Determine the (X, Y) coordinate at the center of the cell enclosing the given text.  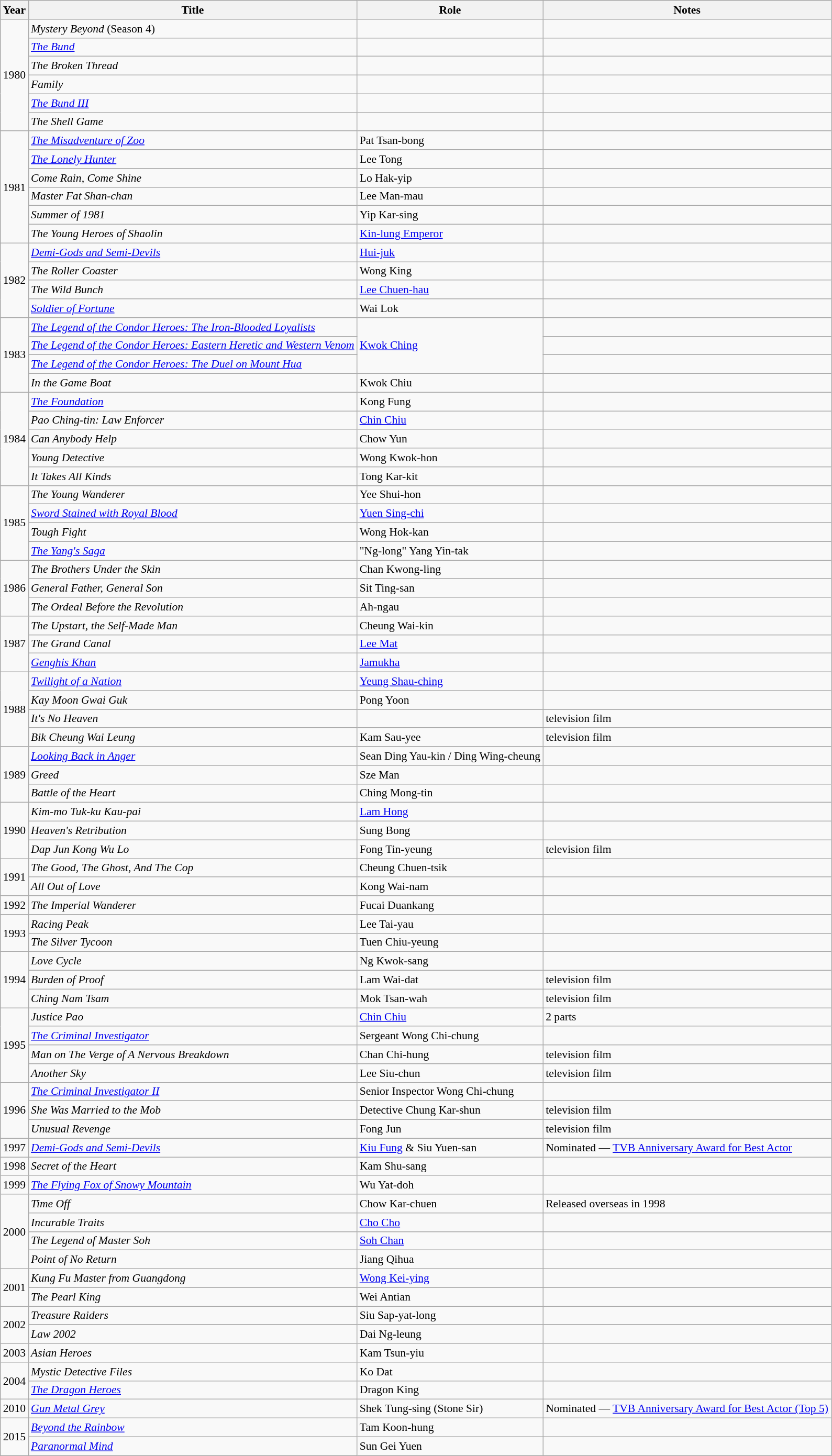
Mystic Detective Files (193, 1372)
Kin-lung Emperor (450, 234)
Sung Bong (450, 831)
Can Anybody Help (193, 439)
Wong King (450, 271)
1999 (15, 1185)
The Young Wanderer (193, 495)
Dragon King (450, 1390)
Released overseas in 1998 (687, 1204)
The Grand Canal (193, 644)
2003 (15, 1353)
Cho Cho (450, 1222)
Kim-mo Tuk-ku Kau-pai (193, 812)
The Legend of the Condor Heroes: Eastern Heretic and Western Venom (193, 346)
Looking Back in Anger (193, 756)
Soldier of Fortune (193, 308)
Bik Cheung Wai Leung (193, 738)
Title (193, 10)
The Legend of the Condor Heroes: The Duel on Mount Hua (193, 364)
Kwok Ching (450, 346)
Gun Metal Grey (193, 1409)
The Wild Bunch (193, 290)
Wei Antian (450, 1297)
Tough Fight (193, 532)
Kwok Chiu (450, 383)
1980 (15, 75)
1990 (15, 830)
Wong Kwok-hon (450, 458)
Mok Tsan-wah (450, 998)
1998 (15, 1166)
In the Game Boat (193, 383)
Pat Tsan-bong (450, 141)
Treasure Raiders (193, 1316)
Ching Mong-tin (450, 793)
1995 (15, 1045)
Nominated — TVB Anniversary Award for Best Actor (Top 5) (687, 1409)
Beyond the Rainbow (193, 1428)
She Was Married to the Mob (193, 1110)
Genghis Khan (193, 663)
Racing Peak (193, 924)
1986 (15, 588)
The Dragon Heroes (193, 1390)
Time Off (193, 1204)
The Silver Tycoon (193, 942)
Fong Tin-yeung (450, 849)
Young Detective (193, 458)
Sergeant Wong Chi-chung (450, 1036)
Lam Hong (450, 812)
Love Cycle (193, 961)
1993 (15, 933)
Law 2002 (193, 1335)
1997 (15, 1148)
2002 (15, 1325)
Lee Siu-chun (450, 1073)
Sze Man (450, 775)
2015 (15, 1437)
1985 (15, 523)
Soh Chan (450, 1241)
Point of No Return (193, 1260)
Sun Gei Yuen (450, 1446)
Wong Hok-kan (450, 532)
Master Fat Shan-chan (193, 196)
Lee Tai-yau (450, 924)
The Criminal Investigator II (193, 1092)
Kam Sau-yee (450, 738)
1991 (15, 877)
Notes (687, 10)
Fucai Duankang (450, 905)
2004 (15, 1381)
Asian Heroes (193, 1353)
Mystery Beyond (Season 4) (193, 29)
1996 (15, 1110)
1981 (15, 187)
Yip Kar-sing (450, 215)
The Young Heroes of Shaolin (193, 234)
Sean Ding Yau-kin / Ding Wing-cheung (450, 756)
Lee Man-mau (450, 196)
Lee Tong (450, 159)
1988 (15, 709)
Cheung Wai-kin (450, 626)
Cheung Chuen-tsik (450, 868)
The Bund (193, 47)
Kay Moon Gwai Guk (193, 700)
Ah-ngau (450, 607)
Secret of the Heart (193, 1166)
The Brothers Under the Skin (193, 570)
1987 (15, 644)
2 parts (687, 1017)
Year (15, 10)
The Bund III (193, 103)
Jamukha (450, 663)
Pao Ching-tin: Law Enforcer (193, 420)
Wu Yat-doh (450, 1185)
Tuen Chiu-yeung (450, 942)
Chan Kwong-ling (450, 570)
Burden of Proof (193, 980)
Lo Hak-yip (450, 178)
Chow Yun (450, 439)
It Takes All Kinds (193, 476)
1982 (15, 280)
Kam Shu-sang (450, 1166)
Lam Wai-dat (450, 980)
Dai Ng-leung (450, 1335)
Kung Fu Master from Guangdong (193, 1279)
Kong Fung (450, 402)
Family (193, 85)
General Father, General Son (193, 588)
Wong Kei-ying (450, 1279)
Dap Jun Kong Wu Lo (193, 849)
Battle of the Heart (193, 793)
The Legend of the Condor Heroes: The Iron-Blooded Loyalists (193, 327)
Chow Kar-chuen (450, 1204)
Lee Chuen-hau (450, 290)
"Ng-long" Yang Yin-tak (450, 551)
The Lonely Hunter (193, 159)
The Pearl King (193, 1297)
Fong Jun (450, 1129)
Unusual Revenge (193, 1129)
Detective Chung Kar-shun (450, 1110)
The Good, The Ghost, And The Cop (193, 868)
The Criminal Investigator (193, 1036)
The Foundation (193, 402)
The Legend of Master Soh (193, 1241)
The Broken Thread (193, 66)
Kam Tsun-yiu (450, 1353)
Senior Inspector Wong Chi-chung (450, 1092)
Greed (193, 775)
Siu Sap-yat-long (450, 1316)
1983 (15, 355)
The Misadventure of Zoo (193, 141)
Role (450, 10)
Justice Pao (193, 1017)
The Yang's Saga (193, 551)
All Out of Love (193, 887)
The Ordeal Before the Revolution (193, 607)
Hui-juk (450, 252)
It's No Heaven (193, 719)
Kiu Fung & Siu Yuen-san (450, 1148)
The Flying Fox of Snowy Mountain (193, 1185)
Twilight of a Nation (193, 682)
Paranormal Mind (193, 1446)
1984 (15, 439)
Heaven's Retribution (193, 831)
Shek Tung-sing (Stone Sir) (450, 1409)
Wai Lok (450, 308)
Kong Wai-nam (450, 887)
2000 (15, 1231)
Sit Ting-san (450, 588)
Ching Nam Tsam (193, 998)
2010 (15, 1409)
1992 (15, 905)
Jiang Qihua (450, 1260)
Tam Koon-hung (450, 1428)
1994 (15, 980)
2001 (15, 1288)
Incurable Traits (193, 1222)
Tong Kar-kit (450, 476)
Yeung Shau-ching (450, 682)
The Shell Game (193, 122)
Man on The Verge of A Nervous Breakdown (193, 1054)
The Roller Coaster (193, 271)
Lee Mat (450, 644)
Another Sky (193, 1073)
Yuen Sing-chi (450, 514)
Chan Chi-hung (450, 1054)
Summer of 1981 (193, 215)
1989 (15, 775)
Ng Kwok-sang (450, 961)
Come Rain, Come Shine (193, 178)
Nominated — TVB Anniversary Award for Best Actor (687, 1148)
Sword Stained with Royal Blood (193, 514)
Pong Yoon (450, 700)
Yee Shui-hon (450, 495)
Ko Dat (450, 1372)
The Upstart, the Self-Made Man (193, 626)
The Imperial Wanderer (193, 905)
